Locate the cell with the specified text and output its [x, y] center coordinate. 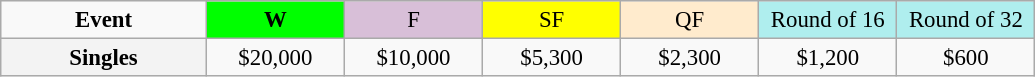
Round of 16 [828, 20]
$5,300 [552, 58]
Round of 32 [966, 20]
SF [552, 20]
$1,200 [828, 58]
$20,000 [275, 58]
Event [104, 20]
$10,000 [413, 58]
$2,300 [690, 58]
Singles [104, 58]
W [275, 20]
QF [690, 20]
$600 [966, 58]
F [413, 20]
